Extract the (X, Y) coordinate from the center of the cell holding the provided text.  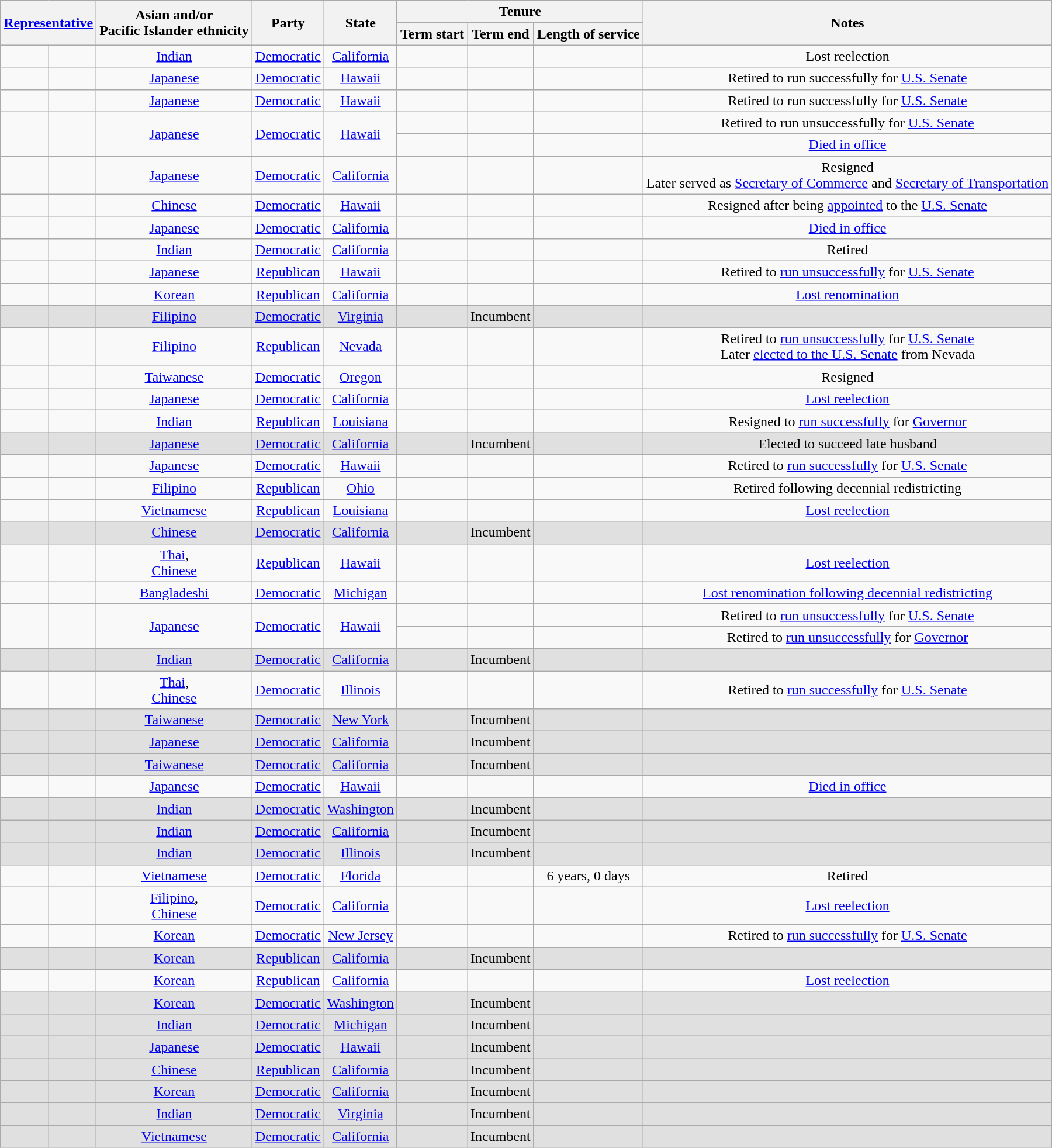
Resigned after being appointed to the U.S. Senate (847, 205)
Oregon (360, 377)
Filipino,Chinese (174, 906)
Notes (847, 23)
Lost renomination (847, 294)
Representative (49, 23)
Bangladeshi (174, 593)
New York (360, 720)
Term start (432, 34)
ResignedLater served as Secretary of Commerce and Secretary of Transportation (847, 175)
Retired following decennial redistricting (847, 488)
Term end (501, 34)
Florida (360, 876)
Resigned to run successfully for Governor (847, 421)
Lost renomination following decennial redistricting (847, 593)
New Jersey (360, 936)
Length of service (588, 34)
6 years, 0 days (588, 876)
Asian and/or Pacific Islander ethnicity (174, 23)
Elected to succeed late husband (847, 444)
Party (288, 23)
State (360, 23)
Retired to run unsuccessfully for U.S. SenateLater elected to the U.S. Senate from Nevada (847, 347)
Nevada (360, 347)
Tenure (520, 12)
Retired to run unsuccessfully for Governor (847, 637)
Ohio (360, 488)
Resigned (847, 377)
